Search for the cell housing the specified text and yield its (X, Y) center coordinate. 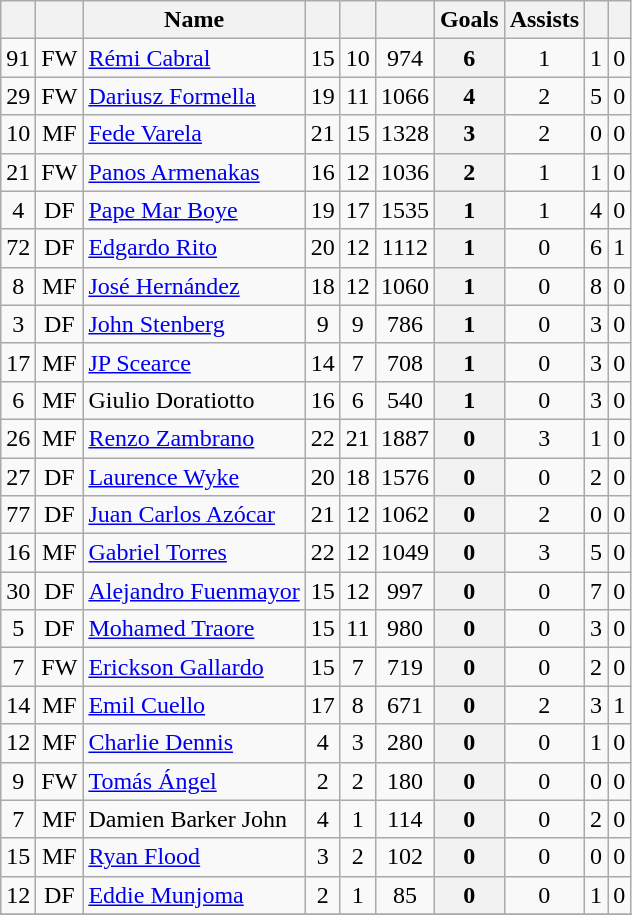
280 (404, 743)
Laurence Wyke (194, 477)
27 (18, 477)
John Stenberg (194, 324)
77 (18, 515)
Mohamed Traore (194, 629)
Rémi Cabral (194, 58)
974 (404, 58)
1036 (404, 172)
671 (404, 705)
997 (404, 591)
Eddie Munjoma (194, 895)
30 (18, 591)
85 (404, 895)
Fede Varela (194, 134)
Pape Mar Boye (194, 210)
Panos Armenakas (194, 172)
Alejandro Fuenmayor (194, 591)
Giulio Doratiotto (194, 400)
980 (404, 629)
1060 (404, 286)
Juan Carlos Azócar (194, 515)
708 (404, 362)
1112 (404, 248)
91 (18, 58)
Damien Barker John (194, 819)
José Hernández (194, 286)
1062 (404, 515)
180 (404, 781)
JP Scearce (194, 362)
786 (404, 324)
Assists (544, 20)
1887 (404, 438)
102 (404, 857)
Renzo Zambrano (194, 438)
1066 (404, 96)
1328 (404, 134)
Ryan Flood (194, 857)
26 (18, 438)
540 (404, 400)
Goals (469, 20)
Tomás Ángel (194, 781)
Dariusz Formella (194, 96)
719 (404, 667)
Name (194, 20)
72 (18, 248)
Edgardo Rito (194, 248)
Emil Cuello (194, 705)
Charlie Dennis (194, 743)
Erickson Gallardo (194, 667)
1049 (404, 553)
1535 (404, 210)
114 (404, 819)
1576 (404, 477)
29 (18, 96)
Gabriel Torres (194, 553)
